For the text-containing cell, return its midpoint in (x, y) coordinate format. 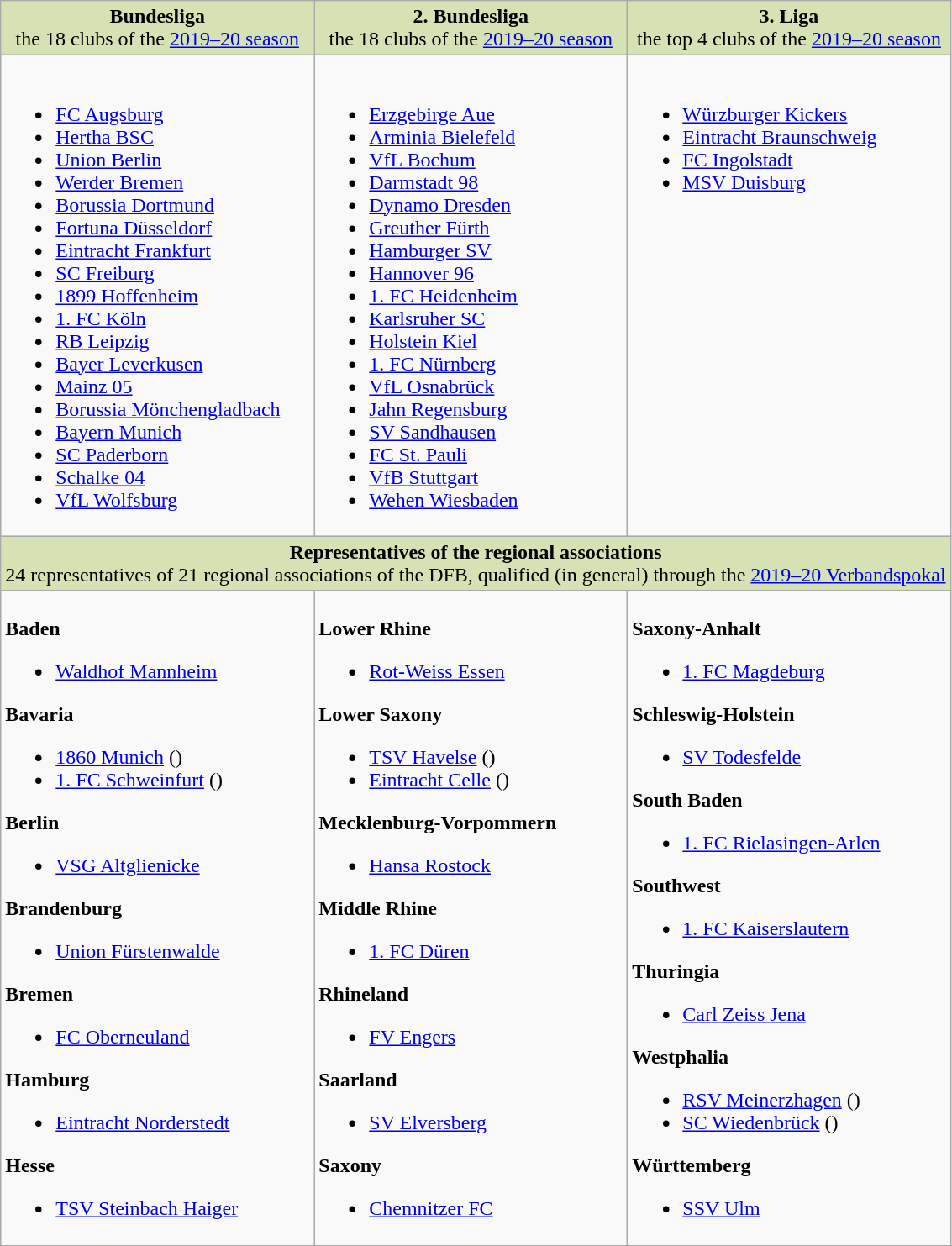
3. Ligathe top 4 clubs of the 2019–20 season (789, 29)
Würzburger KickersEintracht BraunschweigFC IngolstadtMSV Duisburg (789, 296)
Bundesligathe 18 clubs of the 2019–20 season (158, 29)
2. Bundesligathe 18 clubs of the 2019–20 season (471, 29)
